Locate the cell with the specified text and output its (x, y) center coordinate. 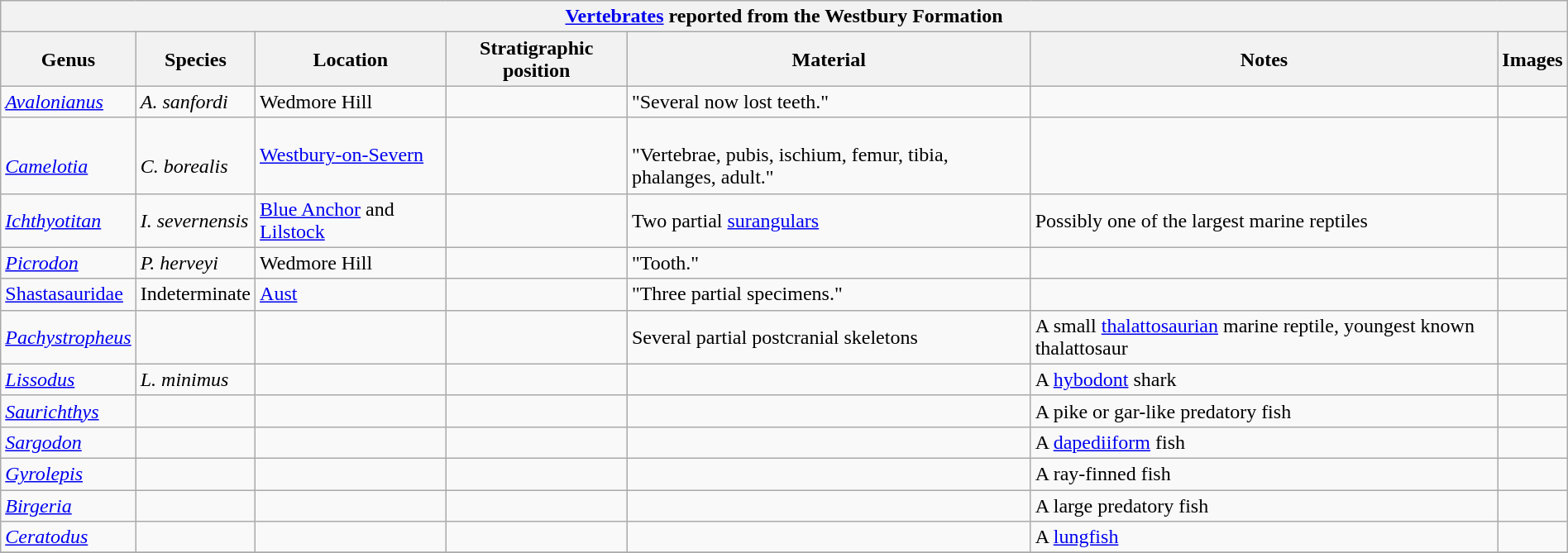
Blue Anchor and Lilstock (351, 220)
A pike or gar-like predatory fish (1264, 411)
L. minimus (195, 379)
Genus (68, 60)
I. severnensis (195, 220)
Two partial surangulars (829, 220)
Vertebrates reported from the Westbury Formation (784, 17)
"Tooth." (829, 263)
Stratigraphic position (536, 60)
Picrodon (68, 263)
A lungfish (1264, 537)
Pachystropheus (68, 337)
C. borealis (195, 155)
A small thalattosaurian marine reptile, youngest known thalattosaur (1264, 337)
A. sanfordi (195, 102)
Ceratodus (68, 537)
P. herveyi (195, 263)
Indeterminate (195, 294)
"Vertebrae, pubis, ischium, femur, tibia, phalanges, adult." (829, 155)
Material (829, 60)
Several partial postcranial skeletons (829, 337)
A large predatory fish (1264, 505)
Possibly one of the largest marine reptiles (1264, 220)
Images (1532, 60)
"Several now lost teeth." (829, 102)
Notes (1264, 60)
Sargodon (68, 442)
Westbury-on-Severn (351, 155)
A ray-finned fish (1264, 474)
Saurichthys (68, 411)
Camelotia (68, 155)
Birgeria (68, 505)
Ichthyotitan (68, 220)
Species (195, 60)
Gyrolepis (68, 474)
Aust (351, 294)
A dapediiform fish (1264, 442)
Shastasauridae (68, 294)
Location (351, 60)
A hybodont shark (1264, 379)
Avalonianus (68, 102)
"Three partial specimens." (829, 294)
Lissodus (68, 379)
